Extract the (x, y) coordinate from the center of the cell holding the provided text.  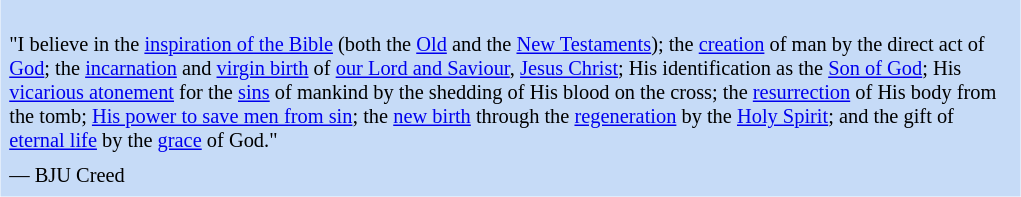
— BJU Creed (510, 176)
